Detect which cell encompasses the target text, then output its (X, Y) center coordinate. 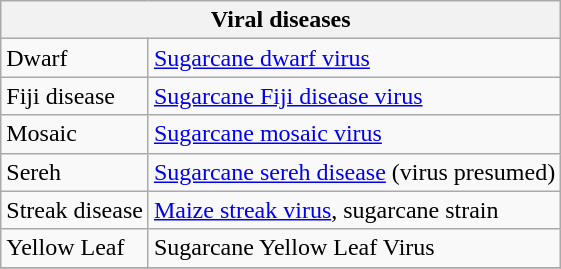
Sugarcane sereh disease (virus presumed) (354, 172)
Sugarcane Yellow Leaf Virus (354, 248)
Sugarcane mosaic virus (354, 134)
Maize streak virus, sugarcane strain (354, 210)
Yellow Leaf (75, 248)
Sugarcane Fiji disease virus (354, 96)
Sugarcane dwarf virus (354, 58)
Fiji disease (75, 96)
Viral diseases (281, 20)
Streak disease (75, 210)
Mosaic (75, 134)
Dwarf (75, 58)
Sereh (75, 172)
